Return (x, y) of the center of cell containing provided text 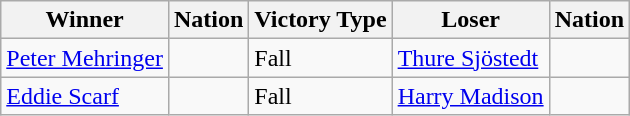
Victory Type (320, 20)
Peter Mehringer (85, 58)
Thure Sjöstedt (470, 58)
Eddie Scarf (85, 96)
Loser (470, 20)
Winner (85, 20)
Harry Madison (470, 96)
